Search for the cell housing the specified text and yield its [x, y] center coordinate. 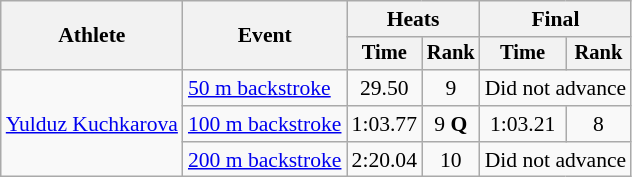
100 m backstroke [265, 124]
Event [265, 36]
Athlete [92, 36]
1:03.21 [523, 124]
Yulduz Kuchkarova [92, 124]
8 [599, 124]
50 m backstroke [265, 88]
9 Q [451, 124]
1:03.77 [384, 124]
Did not advance [556, 88]
Final [556, 19]
29.50 [384, 88]
9 [451, 88]
Heats [414, 19]
